Search for the cell housing the specified text and yield its [X, Y] center coordinate. 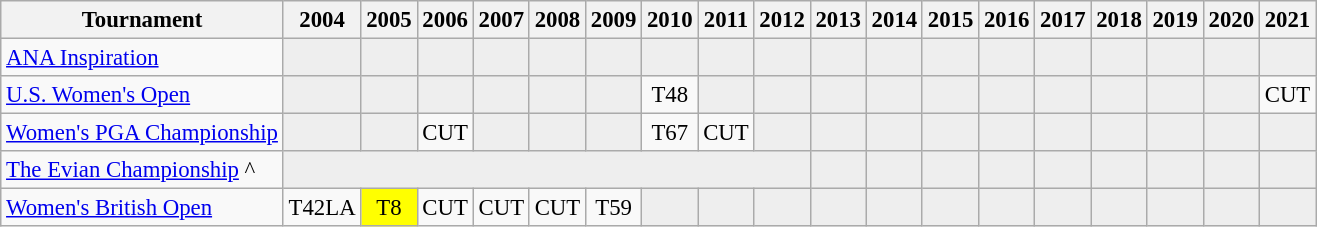
Tournament [142, 20]
2011 [726, 20]
2006 [445, 20]
2010 [670, 20]
T59 [614, 208]
The Evian Championship ^ [142, 170]
Women's British Open [142, 208]
2017 [1063, 20]
2004 [322, 20]
2009 [614, 20]
2020 [1231, 20]
T42LA [322, 208]
2007 [501, 20]
2015 [950, 20]
2008 [557, 20]
Women's PGA Championship [142, 133]
ANA Inspiration [142, 58]
2014 [894, 20]
U.S. Women's Open [142, 95]
2005 [389, 20]
T48 [670, 95]
2018 [1119, 20]
2012 [782, 20]
2013 [838, 20]
2019 [1175, 20]
2016 [1007, 20]
2021 [1287, 20]
T67 [670, 133]
T8 [389, 208]
